Extract the [x, y] coordinate from the center of the cell holding the provided text.  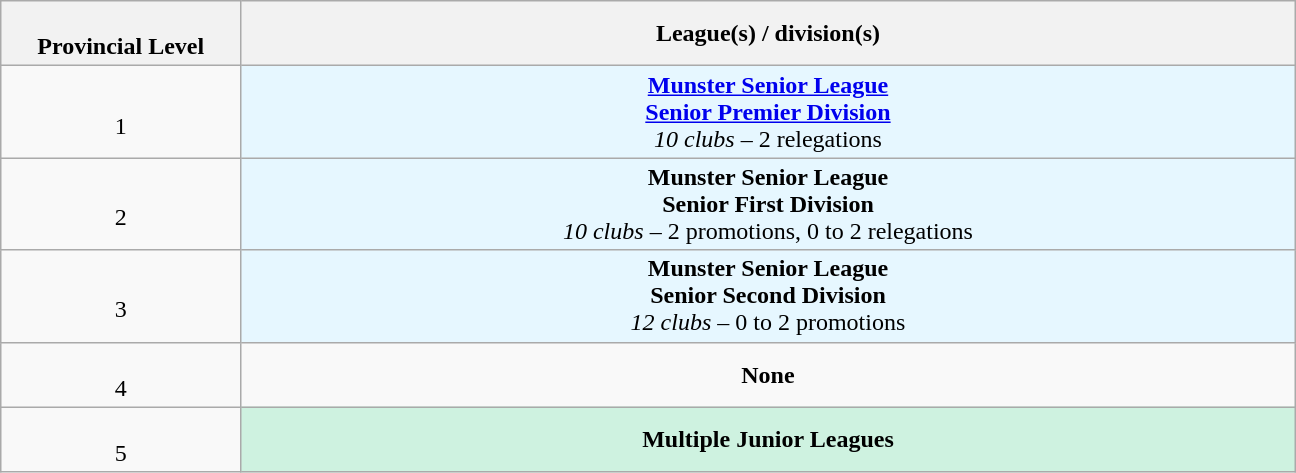
None [768, 374]
2 [121, 204]
Munster Senior League Senior Second Division12 clubs – 0 to 2 promotions [768, 296]
League(s) / division(s) [768, 34]
1 [121, 112]
Multiple Junior Leagues [768, 440]
5 [121, 440]
3 [121, 296]
Munster Senior League Senior Premier Division10 clubs – 2 relegations [768, 112]
Provincial Level [121, 34]
4 [121, 374]
Munster Senior League Senior First Division10 clubs – 2 promotions, 0 to 2 relegations [768, 204]
